For the text-containing cell, return its midpoint in (X, Y) coordinate format. 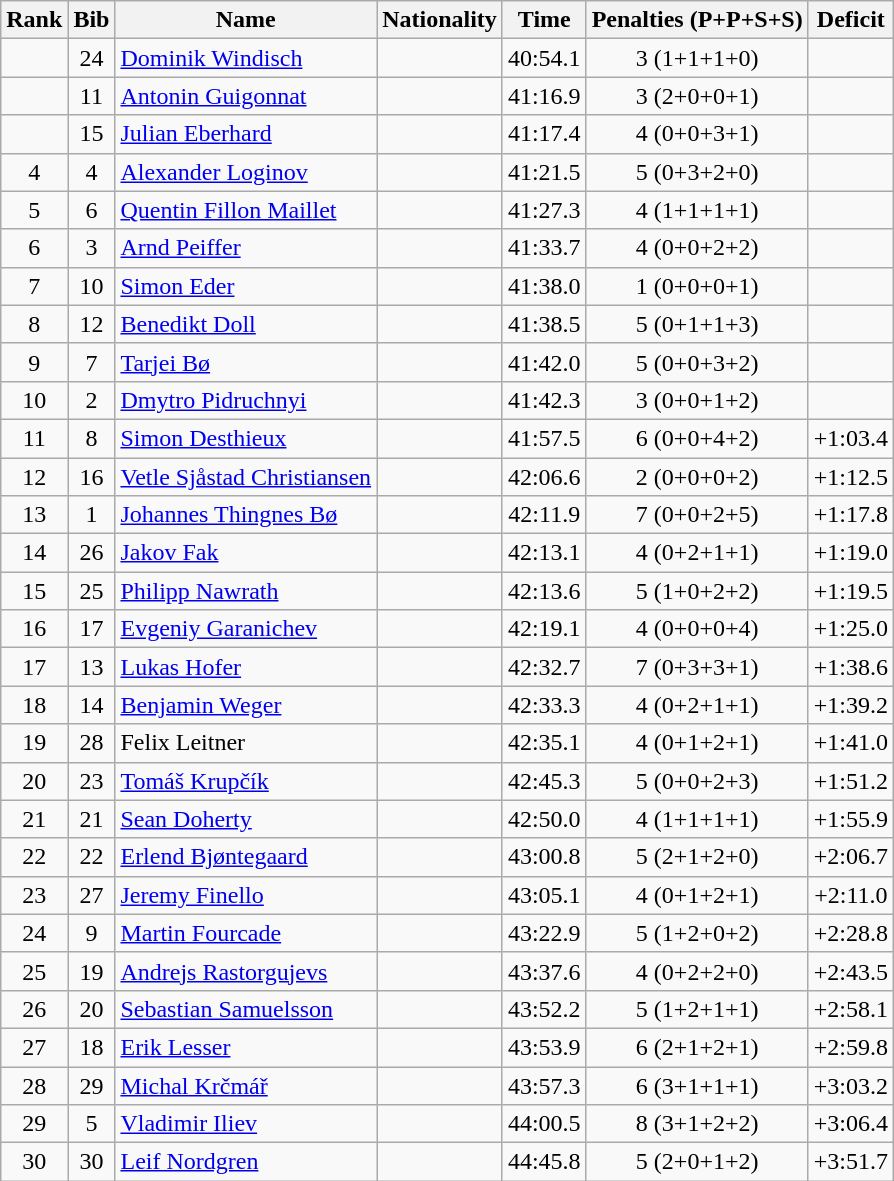
Quentin Fillon Maillet (246, 210)
43:05.1 (544, 895)
+2:28.8 (850, 933)
Vladimir Iliev (246, 1124)
5 (2+0+1+2) (697, 1162)
44:00.5 (544, 1124)
5 (1+2+0+2) (697, 933)
Benedikt Doll (246, 324)
Simon Desthieux (246, 438)
5 (0+0+3+2) (697, 362)
4 (0+2+2+0) (697, 971)
+3:03.2 (850, 1085)
41:38.0 (544, 286)
43:22.9 (544, 933)
43:00.8 (544, 857)
Dmytro Pidruchnyi (246, 400)
+2:06.7 (850, 857)
Penalties (P+P+S+S) (697, 20)
4 (0+0+2+2) (697, 248)
42:19.1 (544, 629)
43:57.3 (544, 1085)
Sebastian Samuelsson (246, 1009)
42:45.3 (544, 781)
+2:43.5 (850, 971)
42:50.0 (544, 819)
+1:03.4 (850, 438)
42:06.6 (544, 477)
Benjamin Weger (246, 705)
+3:51.7 (850, 1162)
Philipp Nawrath (246, 591)
Erlend Bjøntegaard (246, 857)
Simon Eder (246, 286)
42:32.7 (544, 667)
+1:17.8 (850, 515)
Deficit (850, 20)
Bib (92, 20)
3 (2+0+0+1) (697, 96)
42:13.6 (544, 591)
1 (92, 515)
+1:19.5 (850, 591)
6 (0+0+4+2) (697, 438)
+2:58.1 (850, 1009)
41:42.3 (544, 400)
Jeremy Finello (246, 895)
Nationality (440, 20)
Vetle Sjåstad Christiansen (246, 477)
4 (0+0+0+4) (697, 629)
3 (1+1+1+0) (697, 58)
41:38.5 (544, 324)
Rank (34, 20)
Lukas Hofer (246, 667)
+2:11.0 (850, 895)
Tomáš Krupčík (246, 781)
42:33.3 (544, 705)
+1:25.0 (850, 629)
41:42.0 (544, 362)
Name (246, 20)
+1:12.5 (850, 477)
6 (2+1+2+1) (697, 1047)
41:57.5 (544, 438)
Dominik Windisch (246, 58)
+1:39.2 (850, 705)
Evgeniy Garanichev (246, 629)
Andrejs Rastorgujevs (246, 971)
Martin Fourcade (246, 933)
Leif Nordgren (246, 1162)
41:16.9 (544, 96)
Michal Krčmář (246, 1085)
42:35.1 (544, 743)
+1:38.6 (850, 667)
40:54.1 (544, 58)
Erik Lesser (246, 1047)
Alexander Loginov (246, 172)
+1:41.0 (850, 743)
7 (0+3+3+1) (697, 667)
6 (3+1+1+1) (697, 1085)
Arnd Peiffer (246, 248)
Tarjei Bø (246, 362)
4 (0+0+3+1) (697, 134)
7 (0+0+2+5) (697, 515)
43:52.2 (544, 1009)
5 (0+0+2+3) (697, 781)
+1:51.2 (850, 781)
Jakov Fak (246, 553)
Sean Doherty (246, 819)
8 (3+1+2+2) (697, 1124)
43:37.6 (544, 971)
3 (0+0+1+2) (697, 400)
Time (544, 20)
5 (1+0+2+2) (697, 591)
+2:59.8 (850, 1047)
41:17.4 (544, 134)
41:27.3 (544, 210)
5 (0+3+2+0) (697, 172)
42:13.1 (544, 553)
5 (0+1+1+3) (697, 324)
43:53.9 (544, 1047)
5 (1+2+1+1) (697, 1009)
3 (92, 248)
+3:06.4 (850, 1124)
2 (0+0+0+2) (697, 477)
2 (92, 400)
Julian Eberhard (246, 134)
+1:19.0 (850, 553)
41:21.5 (544, 172)
Felix Leitner (246, 743)
5 (2+1+2+0) (697, 857)
Johannes Thingnes Bø (246, 515)
Antonin Guigonnat (246, 96)
1 (0+0+0+1) (697, 286)
44:45.8 (544, 1162)
41:33.7 (544, 248)
42:11.9 (544, 515)
+1:55.9 (850, 819)
